Find where the given text appears and provide that cell's center as (x, y) coordinate. 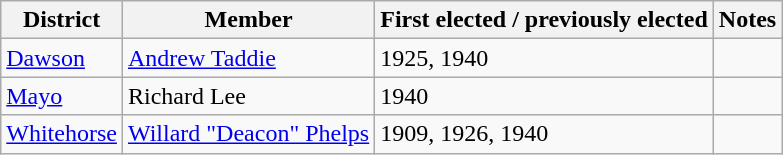
Notes (747, 20)
1925, 1940 (544, 58)
Member (248, 20)
Richard Lee (248, 96)
1909, 1926, 1940 (544, 134)
First elected / previously elected (544, 20)
Andrew Taddie (248, 58)
Mayo (62, 96)
Willard "Deacon" Phelps (248, 134)
Whitehorse (62, 134)
Dawson (62, 58)
1940 (544, 96)
District (62, 20)
